Pinpoint the cell where the given text exists, returning its [X, Y] midpoint coordinate. 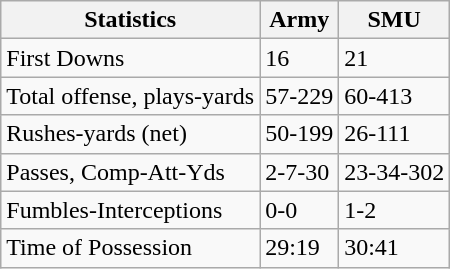
Total offense, plays-yards [130, 96]
29:19 [300, 248]
57-229 [300, 96]
Fumbles-Interceptions [130, 210]
50-199 [300, 134]
First Downs [130, 58]
16 [300, 58]
30:41 [394, 248]
21 [394, 58]
SMU [394, 20]
1-2 [394, 210]
Time of Possession [130, 248]
Passes, Comp-Att-Yds [130, 172]
Rushes-yards (net) [130, 134]
60-413 [394, 96]
2-7-30 [300, 172]
Army [300, 20]
26-111 [394, 134]
0-0 [300, 210]
23-34-302 [394, 172]
Statistics [130, 20]
